Search for the cell housing the specified text and yield its (X, Y) center coordinate. 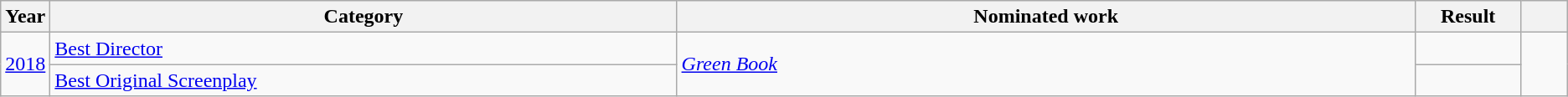
Category (364, 17)
2018 (25, 64)
Result (1467, 17)
Best Original Screenplay (364, 80)
Year (25, 17)
Best Director (364, 48)
Green Book (1045, 64)
Nominated work (1045, 17)
